For the text-containing cell, return its midpoint in (X, Y) coordinate format. 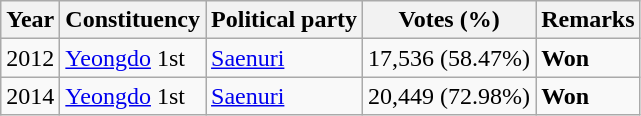
Votes (%) (450, 20)
Political party (284, 20)
20,449 (72.98%) (450, 96)
17,536 (58.47%) (450, 58)
Year (30, 20)
Constituency (133, 20)
2014 (30, 96)
Remarks (588, 20)
2012 (30, 58)
